For the text-containing cell, return its midpoint in (x, y) coordinate format. 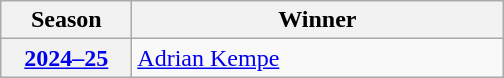
2024–25 (66, 58)
Season (66, 20)
Adrian Kempe (318, 58)
Winner (318, 20)
